Return [X, Y] of the center of cell containing provided text 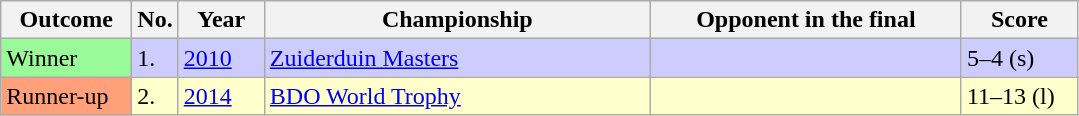
2. [155, 96]
Runner-up [66, 96]
11–13 (l) [1019, 96]
Year [221, 20]
Opponent in the final [806, 20]
No. [155, 20]
BDO World Trophy [457, 96]
2014 [221, 96]
Outcome [66, 20]
2010 [221, 58]
Championship [457, 20]
1. [155, 58]
5–4 (s) [1019, 58]
Winner [66, 58]
Score [1019, 20]
Zuiderduin Masters [457, 58]
